Detect which cell encompasses the target text, then output its [x, y] center coordinate. 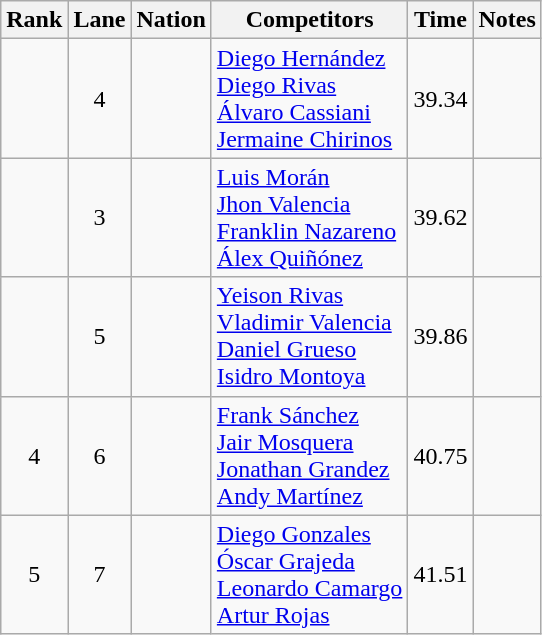
39.86 [440, 336]
Frank SánchezJair MosqueraJonathan GrandezAndy Martínez [310, 456]
Luis MoránJhon ValenciaFranklin NazarenoÁlex Quiñónez [310, 218]
41.51 [440, 574]
Notes [507, 20]
39.34 [440, 98]
Rank [34, 20]
Diego HernándezDiego RivasÁlvaro CassianiJermaine Chirinos [310, 98]
39.62 [440, 218]
Lane [100, 20]
Diego GonzalesÓscar GrajedaLeonardo CamargoArtur Rojas [310, 574]
Nation [171, 20]
40.75 [440, 456]
7 [100, 574]
6 [100, 456]
3 [100, 218]
Time [440, 20]
Competitors [310, 20]
Yeison RivasVladimir ValenciaDaniel GruesoIsidro Montoya [310, 336]
